Detect which cell encompasses the target text, then output its (x, y) center coordinate. 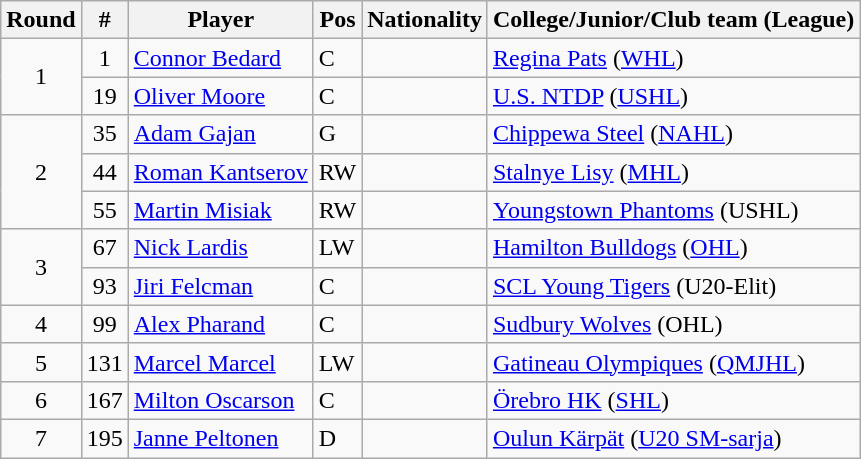
Janne Peltonen (220, 438)
Oliver Moore (220, 96)
131 (104, 362)
19 (104, 96)
4 (41, 324)
35 (104, 134)
Marcel Marcel (220, 362)
Youngstown Phantoms (USHL) (673, 210)
Alex Pharand (220, 324)
44 (104, 172)
Connor Bedard (220, 58)
Jiri Felcman (220, 286)
3 (41, 267)
55 (104, 210)
Hamilton Bulldogs (OHL) (673, 248)
93 (104, 286)
Regina Pats (WHL) (673, 58)
Martin Misiak (220, 210)
Sudbury Wolves (OHL) (673, 324)
Round (41, 20)
Chippewa Steel (NAHL) (673, 134)
6 (41, 400)
Player (220, 20)
Pos (337, 20)
SCL Young Tigers (U20-Elit) (673, 286)
G (337, 134)
Gatineau Olympiques (QMJHL) (673, 362)
D (337, 438)
Örebro HK (SHL) (673, 400)
Roman Kantserov (220, 172)
99 (104, 324)
195 (104, 438)
7 (41, 438)
U.S. NTDP (USHL) (673, 96)
67 (104, 248)
Stalnye Lisy (MHL) (673, 172)
2 (41, 172)
Nationality (425, 20)
College/Junior/Club team (League) (673, 20)
# (104, 20)
Oulun Kärpät (U20 SM-sarja) (673, 438)
Nick Lardis (220, 248)
5 (41, 362)
Milton Oscarson (220, 400)
167 (104, 400)
Adam Gajan (220, 134)
